Identify which cell holds the provided text, then report its (x, y) central coordinate. 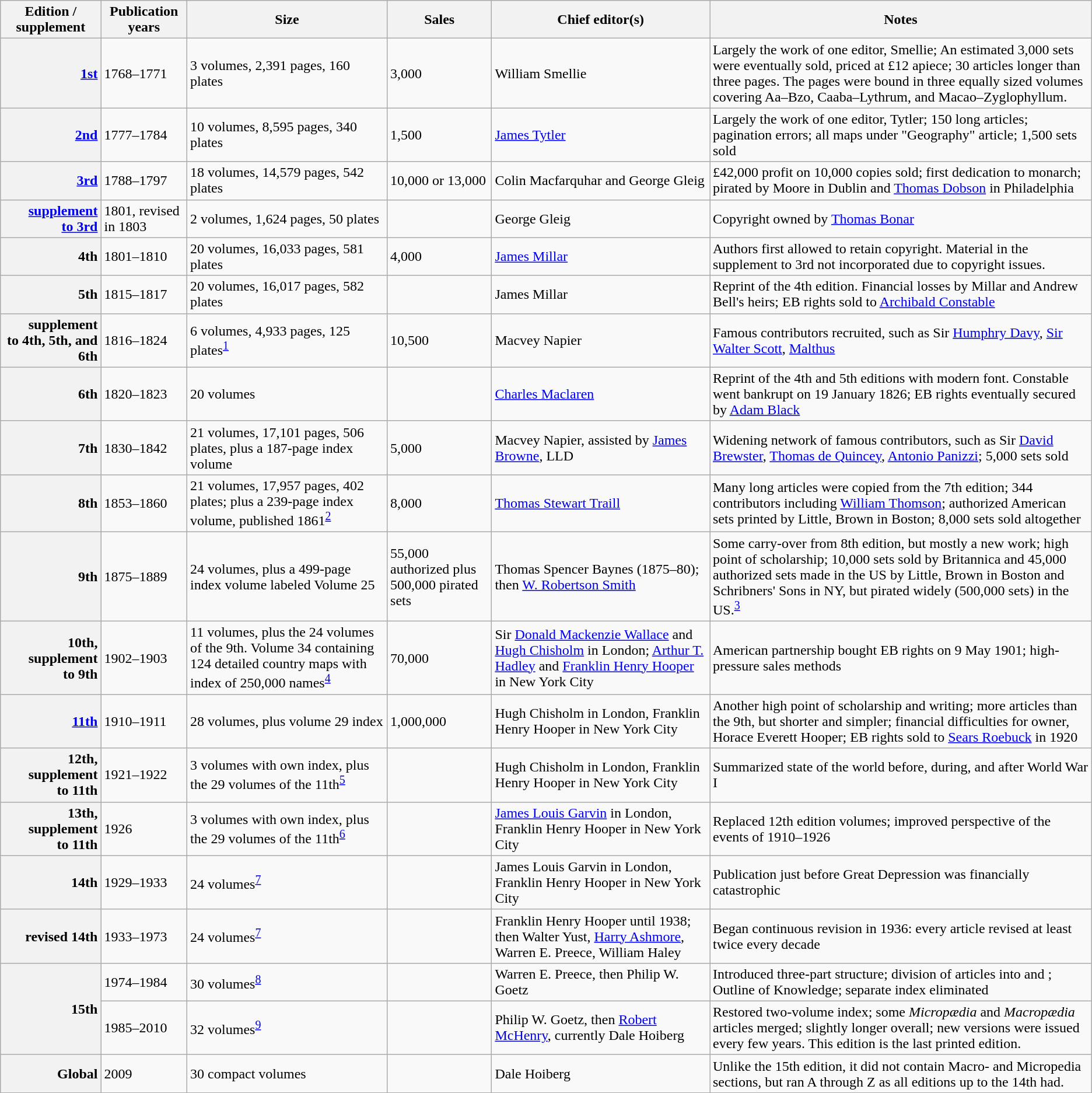
Macvey Napier (601, 340)
3 volumes, 2,391 pages, 160 plates (287, 74)
Summarized state of the world before, during, and after World War I (901, 775)
32 volumes9 (287, 1028)
Macvey Napier, assisted by James Browne, LLD (601, 448)
8th (51, 503)
Reprint of the 4th and 5th editions with modern font. Constable went bankrupt on 19 January 1826; EB rights eventually secured by Adam Black (901, 394)
Widening network of famous contributors, such as Sir David Brewster, Thomas de Quincey, Antonio Panizzi; 5,000 sets sold (901, 448)
14th (51, 882)
30 compact volumes (287, 1074)
Publication just before Great Depression was financially catastrophic (901, 882)
revised 14th (51, 936)
7th (51, 448)
Edition / supplement (51, 20)
Largely the work of one editor, Tytler; 150 long articles; pagination errors; all maps under "Geography" article; 1,500 sets sold (901, 135)
Charles Maclaren (601, 394)
supplement to 4th, 5th, and 6th (51, 340)
3 volumes with own index, plus the 29 volumes of the 11th6 (287, 829)
2009 (144, 1074)
Replaced 12th edition volumes; improved perspective of the events of 1910–1926 (901, 829)
1974–1984 (144, 982)
20 volumes (287, 394)
13th,supplement to 11th (51, 829)
1875–1889 (144, 577)
Famous contributors recruited, such as Sir Humphry Davy, Sir Walter Scott, Malthus (901, 340)
20 volumes, 16,033 pages, 581 plates (287, 257)
Began continuous revision in 1936: every article revised at least twice every decade (901, 936)
1910–1911 (144, 721)
Thomas Spencer Baynes (1875–80); then W. Robertson Smith (601, 577)
Philip W. Goetz, then Robert McHenry, currently Dale Hoiberg (601, 1028)
Notes (901, 20)
William Smellie (601, 74)
70,000 (440, 658)
11 volumes, plus the 24 volumes of the 9th. Volume 34 containing 124 detailed country maps with index of 250,000 names4 (287, 658)
10 volumes, 8,595 pages, 340 plates (287, 135)
30 volumes8 (287, 982)
1816–1824 (144, 340)
1926 (144, 829)
1921–1922 (144, 775)
1820–1823 (144, 394)
11th (51, 721)
5th (51, 294)
American partnership bought EB rights on 9 May 1901; high-pressure sales methods (901, 658)
10,000 or 13,000 (440, 181)
Copyright owned by Thomas Bonar (901, 218)
15th (51, 1008)
2nd (51, 135)
1815–1817 (144, 294)
1801–1810 (144, 257)
1985–2010 (144, 1028)
George Gleig (601, 218)
Size (287, 20)
6 volumes, 4,933 pages, 125 plates1 (287, 340)
Publication years (144, 20)
Sir Donald Mackenzie Wallace and Hugh Chisholm in London; Arthur T. Hadley and Franklin Henry Hooper in New York City (601, 658)
Dale Hoiberg (601, 1074)
20 volumes, 16,017 pages, 582 plates (287, 294)
Introduced three-part structure; division of articles into and ; Outline of Knowledge; separate index eliminated (901, 982)
1768–1771 (144, 74)
Chief editor(s) (601, 20)
Warren E. Preece, then Philip W. Goetz (601, 982)
3rd (51, 181)
supplement to 3rd (51, 218)
2 volumes, 1,624 pages, 50 plates (287, 218)
£42,000 profit on 10,000 copies sold; first dedication to monarch; pirated by Moore in Dublin and Thomas Dobson in Philadelphia (901, 181)
Authors first allowed to retain copyright. Material in the supplement to 3rd not incorporated due to copyright issues. (901, 257)
Global (51, 1074)
1788–1797 (144, 181)
1801, revised in 1803 (144, 218)
6th (51, 394)
1929–1933 (144, 882)
James Tytler (601, 135)
3,000 (440, 74)
10,500 (440, 340)
3 volumes with own index, plus the 29 volumes of the 11th5 (287, 775)
9th (51, 577)
1,500 (440, 135)
1,000,000 (440, 721)
1st (51, 74)
1853–1860 (144, 503)
1777–1784 (144, 135)
Colin Macfarquhar and George Gleig (601, 181)
12th,supplement to 11th (51, 775)
21 volumes, 17,957 pages, 402 plates; plus a 239-page index volume, published 18612 (287, 503)
4th (51, 257)
21 volumes, 17,101 pages, 506 plates, plus a 187-page index volume (287, 448)
8,000 (440, 503)
1830–1842 (144, 448)
Sales (440, 20)
1902–1903 (144, 658)
10th,supplement to 9th (51, 658)
55,000 authorized plus 500,000 pirated sets (440, 577)
5,000 (440, 448)
24 volumes, plus a 499-page index volume labeled Volume 25 (287, 577)
Unlike the 15th edition, it did not contain Macro- and Micropedia sections, but ran A through Z as all editions up to the 14th had. (901, 1074)
18 volumes, 14,579 pages, 542 plates (287, 181)
1933–1973 (144, 936)
Reprint of the 4th edition. Financial losses by Millar and Andrew Bell's heirs; EB rights sold to Archibald Constable (901, 294)
4,000 (440, 257)
Franklin Henry Hooper until 1938; then Walter Yust, Harry Ashmore, Warren E. Preece, William Haley (601, 936)
Thomas Stewart Traill (601, 503)
28 volumes, plus volume 29 index (287, 721)
